Locate the cell with the specified text and output its (X, Y) center coordinate. 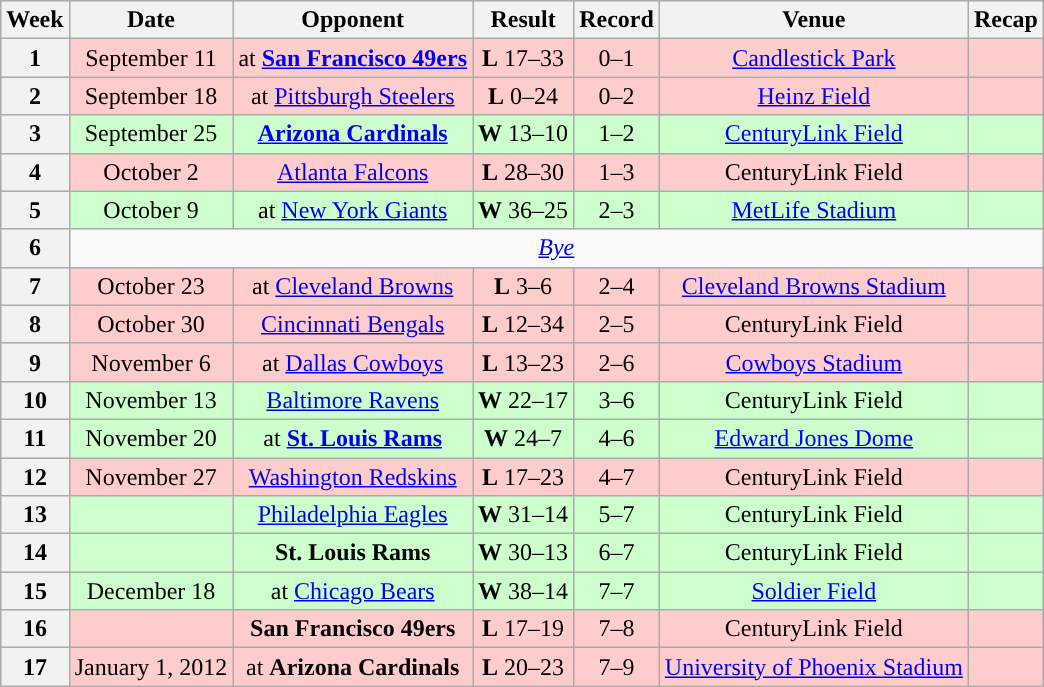
Cowboys Stadium (814, 362)
St. Louis Rams (353, 553)
at San Francisco 49ers (353, 58)
2–6 (617, 362)
14 (35, 553)
16 (35, 629)
Cleveland Browns Stadium (814, 286)
October 9 (151, 210)
Arizona Cardinals (353, 134)
Opponent (353, 20)
2–5 (617, 324)
0–1 (617, 58)
L 17–33 (524, 58)
November 6 (151, 362)
L 0–24 (524, 96)
17 (35, 667)
12 (35, 477)
October 23 (151, 286)
9 (35, 362)
1–2 (617, 134)
W 36–25 (524, 210)
Result (524, 20)
at Arizona Cardinals (353, 667)
at Cleveland Browns (353, 286)
2–4 (617, 286)
W 24–7 (524, 438)
2–3 (617, 210)
University of Phoenix Stadium (814, 667)
Washington Redskins (353, 477)
Atlanta Falcons (353, 172)
Baltimore Ravens (353, 400)
W 38–14 (524, 591)
Date (151, 20)
7–9 (617, 667)
October 2 (151, 172)
15 (35, 591)
L 17–23 (524, 477)
1–3 (617, 172)
0–2 (617, 96)
Heinz Field (814, 96)
7 (35, 286)
November 13 (151, 400)
January 1, 2012 (151, 667)
L 12–34 (524, 324)
Soldier Field (814, 591)
4 (35, 172)
Candlestick Park (814, 58)
MetLife Stadium (814, 210)
Week (35, 20)
Cincinnati Bengals (353, 324)
L 17–19 (524, 629)
Edward Jones Dome (814, 438)
1 (35, 58)
W 22–17 (524, 400)
2 (35, 96)
December 18 (151, 591)
10 (35, 400)
September 25 (151, 134)
at Dallas Cowboys (353, 362)
Bye (556, 248)
at New York Giants (353, 210)
5–7 (617, 515)
at St. Louis Rams (353, 438)
L 3–6 (524, 286)
Record (617, 20)
at Pittsburgh Steelers (353, 96)
5 (35, 210)
4–7 (617, 477)
6–7 (617, 553)
at Chicago Bears (353, 591)
L 28–30 (524, 172)
San Francisco 49ers (353, 629)
3 (35, 134)
October 30 (151, 324)
Philadelphia Eagles (353, 515)
8 (35, 324)
W 30–13 (524, 553)
7–7 (617, 591)
November 27 (151, 477)
L 13–23 (524, 362)
6 (35, 248)
L 20–23 (524, 667)
Recap (1006, 20)
W 13–10 (524, 134)
13 (35, 515)
September 18 (151, 96)
4–6 (617, 438)
W 31–14 (524, 515)
Venue (814, 20)
3–6 (617, 400)
September 11 (151, 58)
11 (35, 438)
7–8 (617, 629)
November 20 (151, 438)
